Provide the (x, y) coordinate of the cell's center where the given text is located.  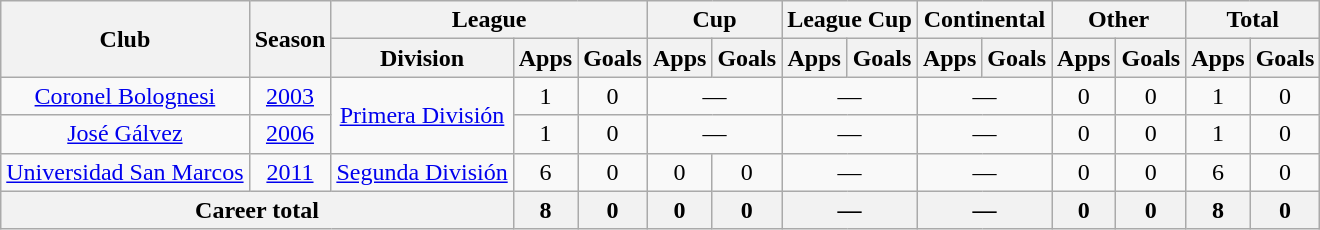
Total (1253, 20)
Cup (714, 20)
Universidad San Marcos (125, 172)
League (490, 20)
Continental (984, 20)
2011 (290, 172)
Division (422, 58)
Segunda División (422, 172)
Career total (257, 210)
2003 (290, 96)
Season (290, 39)
Club (125, 39)
League Cup (850, 20)
2006 (290, 134)
Coronel Bolognesi (125, 96)
Other (1119, 20)
Primera División (422, 115)
José Gálvez (125, 134)
